Return [x, y] of the center of cell containing provided text 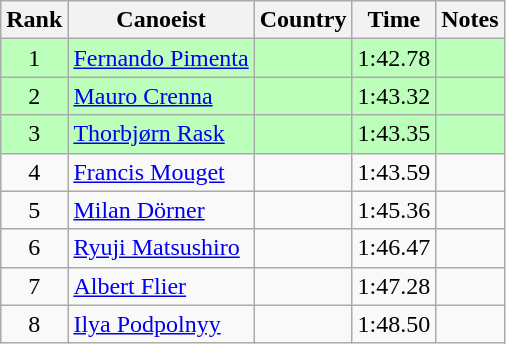
Time [394, 20]
1:42.78 [394, 58]
2 [34, 96]
6 [34, 248]
Notes [470, 20]
8 [34, 324]
Country [303, 20]
Rank [34, 20]
1 [34, 58]
1:45.36 [394, 210]
7 [34, 286]
Milan Dörner [161, 210]
1:48.50 [394, 324]
Francis Mouget [161, 172]
1:47.28 [394, 286]
Fernando Pimenta [161, 58]
Albert Flier [161, 286]
1:43.32 [394, 96]
Ryuji Matsushiro [161, 248]
Canoeist [161, 20]
1:46.47 [394, 248]
3 [34, 134]
Thorbjørn Rask [161, 134]
Mauro Crenna [161, 96]
1:43.59 [394, 172]
4 [34, 172]
1:43.35 [394, 134]
5 [34, 210]
Ilya Podpolnyy [161, 324]
